Return the (x, y) coordinate for the center point of the cell that contains the specified text.  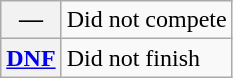
— (31, 20)
Did not finish (146, 58)
DNF (31, 58)
Did not compete (146, 20)
